Find where the given text appears and provide that cell's center as (x, y) coordinate. 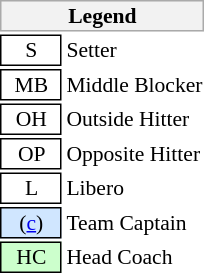
(c) (32, 223)
OP (32, 154)
Outside Hitter (134, 120)
Libero (134, 188)
S (32, 50)
Team Captain (134, 223)
Legend (102, 16)
MB (32, 85)
L (32, 188)
OH (32, 120)
Opposite Hitter (134, 154)
Middle Blocker (134, 85)
Setter (134, 50)
